Return the [x, y] coordinate for the center point of the cell that contains the specified text.  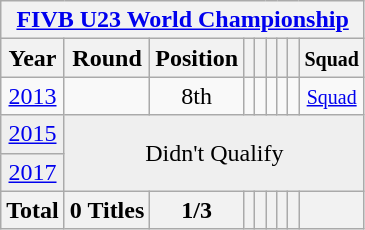
2015 [33, 134]
Round [107, 58]
Position [197, 58]
FIVB U23 World Championship [183, 20]
1/3 [197, 210]
0 Titles [107, 210]
8th [197, 96]
Total [33, 210]
Year [33, 58]
2013 [33, 96]
2017 [33, 172]
Didn't Qualify [214, 153]
